From the cell containing the given text, extract its center point as [X, Y] coordinate. 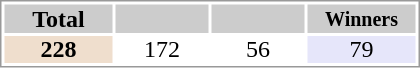
Total [58, 18]
56 [258, 50]
79 [362, 50]
Winners [362, 18]
228 [58, 50]
172 [162, 50]
